Search for the cell housing the specified text and yield its [X, Y] center coordinate. 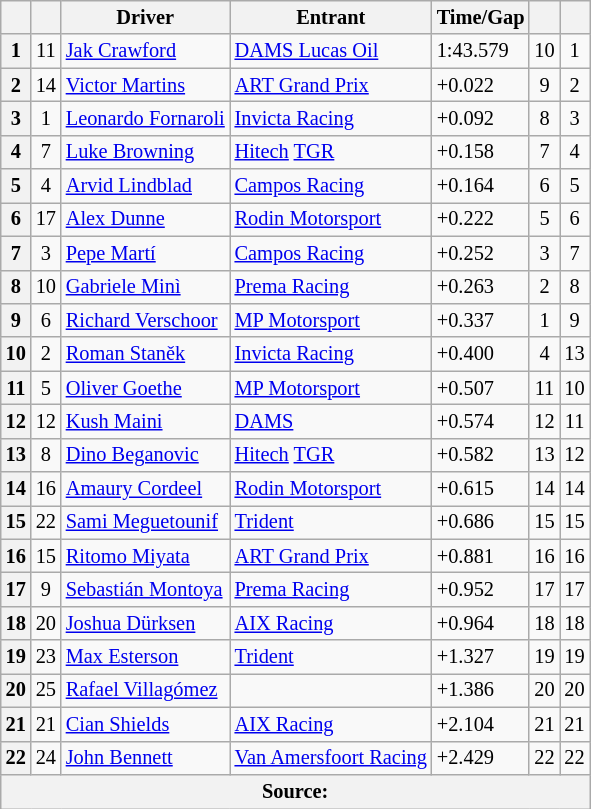
Pepe Martí [146, 253]
Rafael Villagómez [146, 690]
Amaury Cordeel [146, 489]
24 [46, 758]
Van Amersfoort Racing [331, 758]
Gabriele Minì [146, 287]
DAMS [331, 421]
Sami Meguetounif [146, 522]
Jak Crawford [146, 51]
Richard Verschoor [146, 320]
Ritomo Miyata [146, 556]
+0.881 [481, 556]
+0.337 [481, 320]
+0.022 [481, 85]
Arvid Lindblad [146, 186]
+0.582 [481, 455]
+0.507 [481, 388]
Roman Staněk [146, 354]
+0.964 [481, 623]
DAMS Lucas Oil [331, 51]
+0.092 [481, 118]
+1.327 [481, 657]
Alex Dunne [146, 219]
Time/Gap [481, 17]
Cian Shields [146, 724]
Kush Maini [146, 421]
+2.104 [481, 724]
+0.164 [481, 186]
25 [46, 690]
+0.686 [481, 522]
+2.429 [481, 758]
+0.252 [481, 253]
Oliver Goethe [146, 388]
+0.158 [481, 152]
+0.400 [481, 354]
Dino Beganovic [146, 455]
Max Esterson [146, 657]
Driver [146, 17]
+0.222 [481, 219]
1:43.579 [481, 51]
Joshua Dürksen [146, 623]
+0.263 [481, 287]
23 [46, 657]
+0.574 [481, 421]
+0.615 [481, 489]
Source: [296, 791]
Victor Martins [146, 85]
Sebastián Montoya [146, 589]
+1.386 [481, 690]
+0.952 [481, 589]
Luke Browning [146, 152]
Leonardo Fornaroli [146, 118]
John Bennett [146, 758]
Entrant [331, 17]
